Return (X, Y) of the center of cell containing provided text 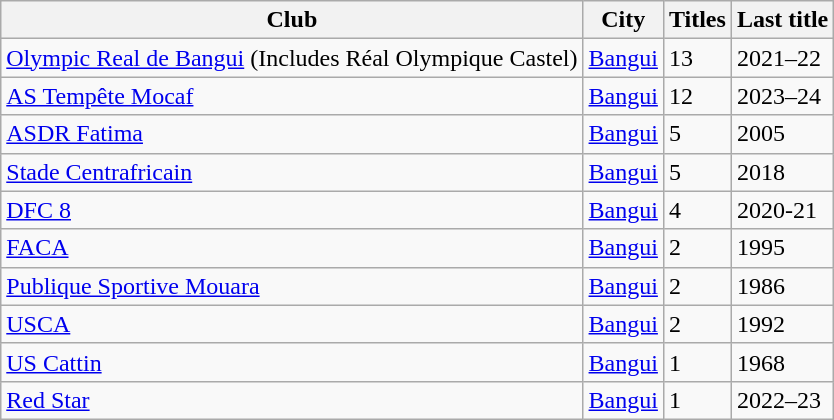
1995 (782, 248)
Stade Centrafricain (292, 172)
2021–22 (782, 58)
AS Tempête Mocaf (292, 96)
ASDR Fatima (292, 134)
12 (697, 96)
FACA (292, 248)
2020-21 (782, 210)
Titles (697, 20)
4 (697, 210)
2023–24 (782, 96)
DFC 8 (292, 210)
1968 (782, 362)
Red Star (292, 400)
2005 (782, 134)
Publique Sportive Mouara (292, 286)
USCA (292, 324)
13 (697, 58)
2018 (782, 172)
US Cattin (292, 362)
Club (292, 20)
Olympic Real de Bangui (Includes Réal Olympique Castel) (292, 58)
1986 (782, 286)
1992 (782, 324)
2022–23 (782, 400)
City (623, 20)
Last title (782, 20)
